Determine the (X, Y) coordinate at the center of the cell enclosing the given text.  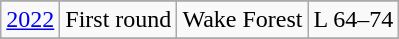
Wake Forest (242, 20)
First round (118, 20)
2022 (30, 20)
L 64–74 (354, 20)
